For the text-containing cell, return its midpoint in (X, Y) coordinate format. 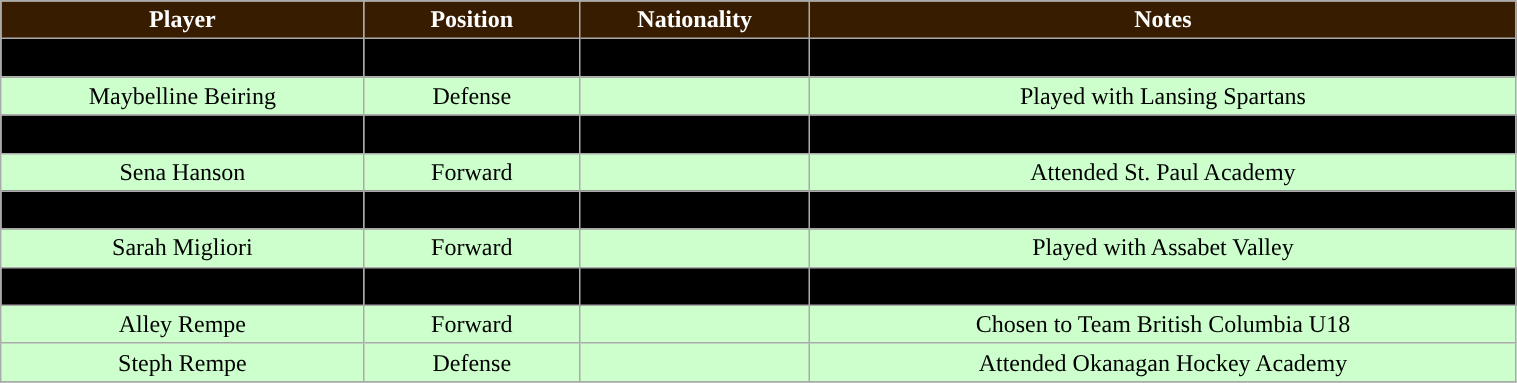
Steph Rempe (182, 362)
Player (182, 20)
Sena Hanson (182, 172)
Notes (1163, 20)
Played with Assabet Valley (1163, 248)
Hana DeClerck (182, 134)
Attended Okanagan Hockey Academy (1163, 362)
Position (472, 20)
Maybelline Beiring (182, 96)
Attended Andover High School (1163, 58)
Played with Lansing Spartans (1163, 96)
Alley Rempe (182, 324)
Veronica Alois (182, 58)
Nationality (695, 20)
Lucinda Quigley (182, 286)
Member of East Coast Wizards (1163, 286)
Attended St. Paul Academy (1163, 172)
Calla Isaac (182, 210)
Sarah Migliori (182, 248)
Chosen to Team British Columbia U18 (1163, 324)
Outstanding Track & Field athlete (1163, 210)
Goaltender (472, 210)
Played for Little Caesars (1163, 134)
